Provide the (x, y) coordinate of the cell's center where the given text is located.  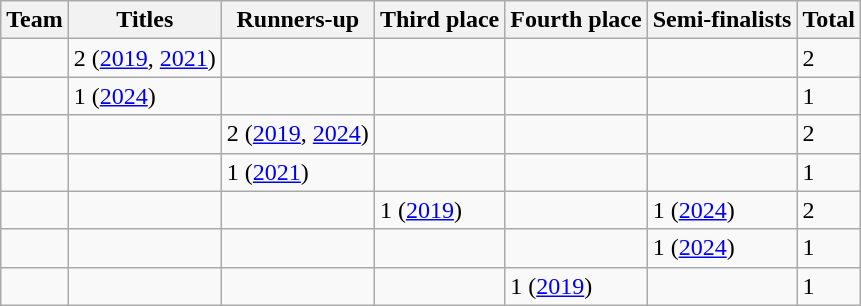
Fourth place (576, 20)
2 (2019, 2024) (298, 134)
Third place (439, 20)
2 (2019, 2021) (144, 58)
Team (35, 20)
Titles (144, 20)
Total (829, 20)
Runners-up (298, 20)
Semi-finalists (722, 20)
1 (2021) (298, 172)
